Detect which cell encompasses the target text, then output its [x, y] center coordinate. 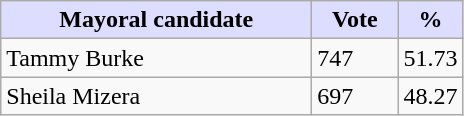
697 [355, 96]
Mayoral candidate [156, 20]
51.73 [430, 58]
Sheila Mizera [156, 96]
% [430, 20]
747 [355, 58]
Vote [355, 20]
48.27 [430, 96]
Tammy Burke [156, 58]
